Scan for the cell matching the given text and deliver its [X, Y] coordinate at center. 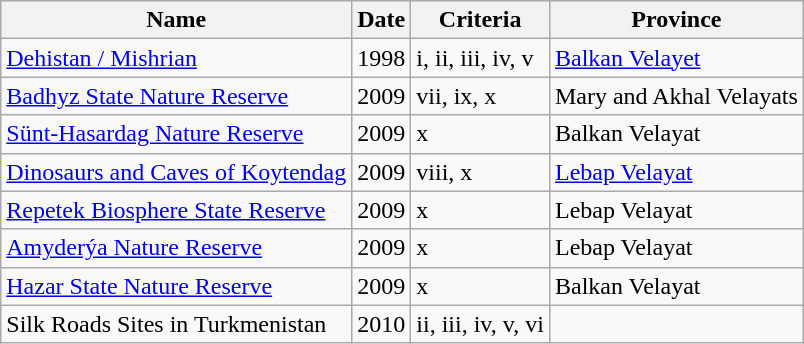
Hazar State Nature Reserve [176, 286]
Amyderýa Nature Reserve [176, 248]
Dinosaurs and Caves of Koytendag [176, 172]
i, ii, iii, iv, v [480, 58]
Province [676, 20]
Balkan Velayet [676, 58]
Dehistan / Mishrian [176, 58]
Sünt-Hasardag Nature Reserve [176, 134]
Criteria [480, 20]
Date [382, 20]
2010 [382, 324]
Silk Roads Sites in Turkmenistan [176, 324]
ii, iii, iv, v, vi [480, 324]
viii, x [480, 172]
Mary and Akhal Velayats [676, 96]
Badhyz State Nature Reserve [176, 96]
Name [176, 20]
1998 [382, 58]
Repetek Biosphere State Reserve [176, 210]
vii, ix, x [480, 96]
